Locate the cell with the specified text and output its (X, Y) center coordinate. 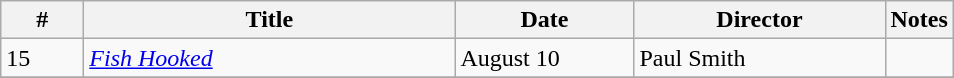
Date (544, 20)
Director (760, 20)
15 (42, 58)
Paul Smith (760, 58)
Fish Hooked (270, 58)
# (42, 20)
Title (270, 20)
Notes (919, 20)
August 10 (544, 58)
